Output the [X, Y] coordinate of the center of the cell containing the given text.  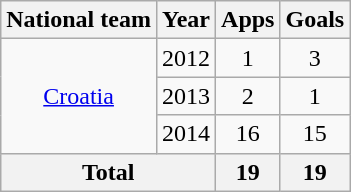
2013 [186, 96]
3 [315, 58]
Apps [248, 20]
2012 [186, 58]
16 [248, 134]
Year [186, 20]
Croatia [79, 96]
15 [315, 134]
2014 [186, 134]
Total [108, 172]
National team [79, 20]
2 [248, 96]
Goals [315, 20]
